For the text-containing cell, return its midpoint in [X, Y] coordinate format. 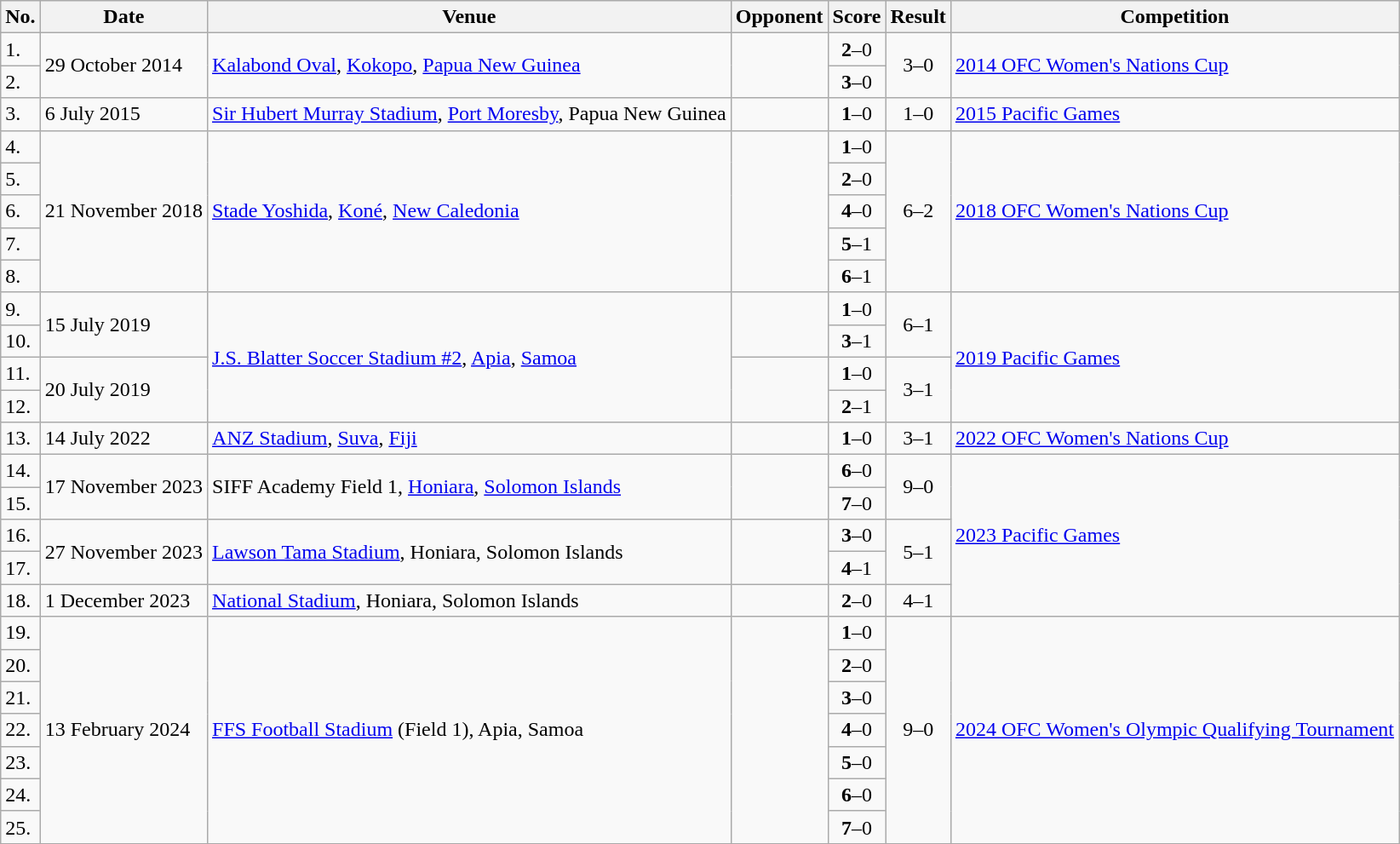
Venue [470, 17]
ANZ Stadium, Suva, Fiji [470, 439]
Date [123, 17]
Result [918, 17]
19. [20, 633]
10. [20, 341]
J.S. Blatter Soccer Stadium #2, Apia, Samoa [470, 357]
15. [20, 503]
9. [20, 308]
Stade Yoshida, Koné, New Caledonia [470, 211]
21 November 2018 [123, 211]
25. [20, 827]
27 November 2023 [123, 552]
2018 OFC Women's Nations Cup [1174, 211]
16. [20, 536]
21. [20, 698]
11. [20, 373]
2019 Pacific Games [1174, 357]
15 July 2019 [123, 324]
FFS Football Stadium (Field 1), Apia, Samoa [470, 730]
2–1 [857, 406]
7. [20, 244]
23. [20, 762]
29 October 2014 [123, 66]
3. [20, 114]
Sir Hubert Murray Stadium, Port Moresby, Papua New Guinea [470, 114]
20 July 2019 [123, 389]
5–0 [857, 762]
No. [20, 17]
13. [20, 439]
Competition [1174, 17]
18. [20, 600]
Score [857, 17]
1 December 2023 [123, 600]
2022 OFC Women's Nations Cup [1174, 439]
17 November 2023 [123, 487]
14. [20, 471]
2023 Pacific Games [1174, 536]
2015 Pacific Games [1174, 114]
13 February 2024 [123, 730]
Lawson Tama Stadium, Honiara, Solomon Islands [470, 552]
2014 OFC Women's Nations Cup [1174, 66]
National Stadium, Honiara, Solomon Islands [470, 600]
24. [20, 795]
6–2 [918, 211]
Opponent [779, 17]
2. [20, 82]
22. [20, 730]
4. [20, 146]
6. [20, 211]
20. [20, 665]
12. [20, 406]
14 July 2022 [123, 439]
5. [20, 179]
SIFF Academy Field 1, Honiara, Solomon Islands [470, 487]
2024 OFC Women's Olympic Qualifying Tournament [1174, 730]
17. [20, 568]
Kalabond Oval, Kokopo, Papua New Guinea [470, 66]
1. [20, 49]
8. [20, 276]
6 July 2015 [123, 114]
